Return the [X, Y] coordinate for the center point of the cell that contains the specified text.  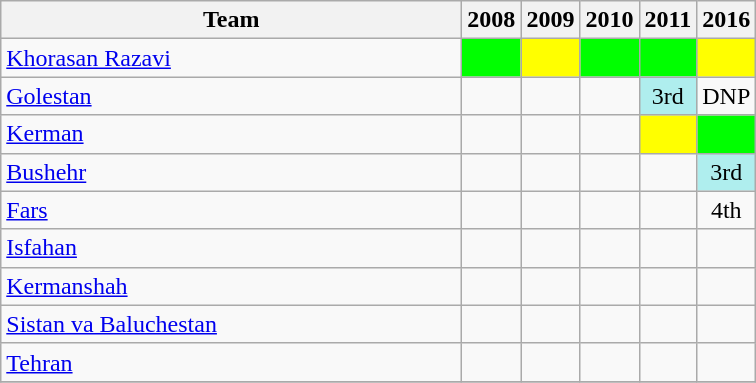
DNP [726, 96]
Sistan va Baluchestan [232, 324]
Khorasan Razavi [232, 58]
Kermanshah [232, 286]
Bushehr [232, 172]
Kerman [232, 134]
4th [726, 210]
Golestan [232, 96]
2016 [726, 20]
Isfahan [232, 248]
2011 [668, 20]
Fars [232, 210]
Team [232, 20]
2008 [492, 20]
2010 [610, 20]
2009 [550, 20]
Tehran [232, 362]
